Return [x, y] of the center of cell containing provided text 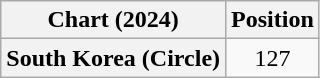
127 [273, 58]
Position [273, 20]
South Korea (Circle) [114, 58]
Chart (2024) [114, 20]
